Output the (x, y) coordinate of the center of the cell containing the given text.  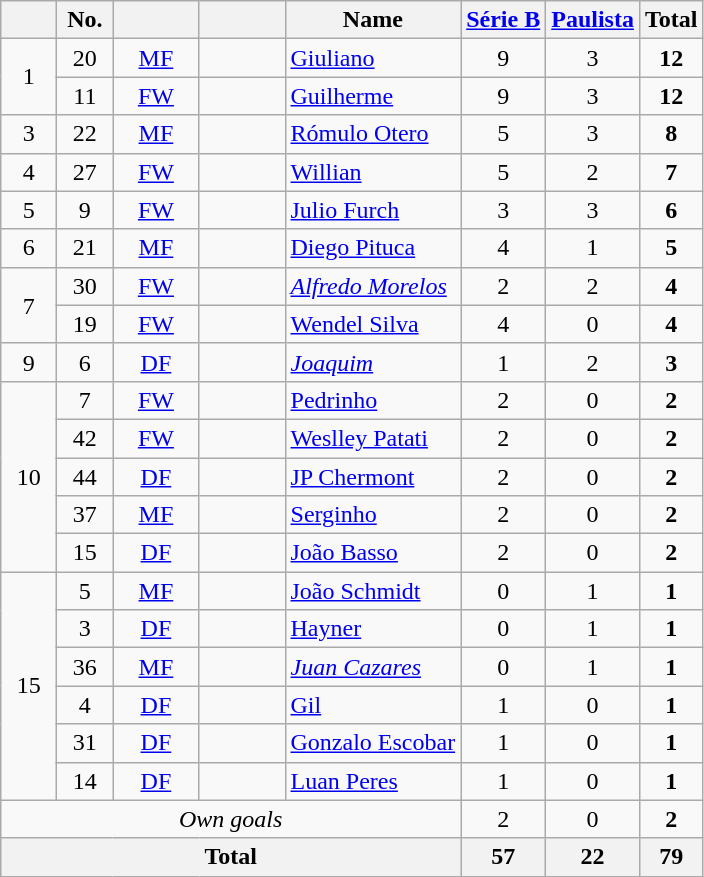
20 (85, 58)
37 (85, 515)
Gonzalo Escobar (373, 743)
79 (671, 857)
Name (373, 20)
Willian (373, 172)
Pedrinho (373, 400)
14 (85, 781)
Weslley Patati (373, 438)
36 (85, 667)
Série B (504, 20)
Joaquim (373, 362)
21 (85, 248)
Diego Pituca (373, 248)
João Schmidt (373, 591)
19 (85, 324)
11 (85, 96)
Serginho (373, 515)
Hayner (373, 629)
8 (671, 134)
Giuliano (373, 58)
Julio Furch (373, 210)
Rómulo Otero (373, 134)
31 (85, 743)
27 (85, 172)
JP Chermont (373, 477)
44 (85, 477)
10 (29, 476)
Guilherme (373, 96)
Gil (373, 705)
42 (85, 438)
Juan Cazares (373, 667)
30 (85, 286)
Paulista (593, 20)
Wendel Silva (373, 324)
No. (85, 20)
57 (504, 857)
Alfredo Morelos (373, 286)
João Basso (373, 553)
Luan Peres (373, 781)
Own goals (231, 819)
